Output the (X, Y) coordinate of the center of the cell containing the given text.  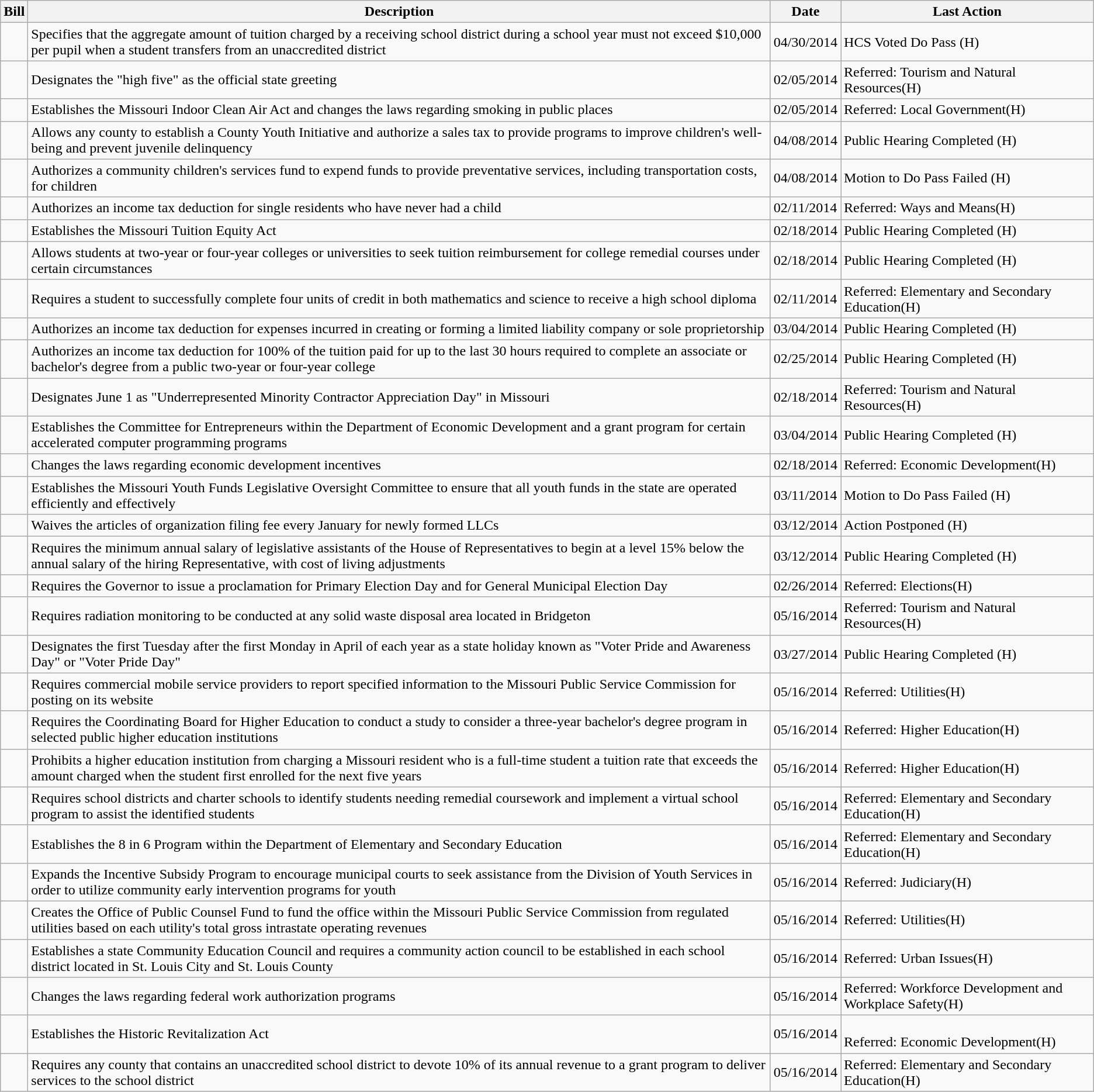
Designates June 1 as "Underrepresented Minority Contractor Appreciation Day" in Missouri (399, 396)
Bill (14, 12)
04/30/2014 (805, 42)
Authorizes an income tax deduction for expenses incurred in creating or forming a limited liability company or sole proprietorship (399, 329)
Referred: Judiciary(H) (968, 882)
Requires radiation monitoring to be conducted at any solid waste disposal area located in Bridgeton (399, 616)
Requires commercial mobile service providers to report specified information to the Missouri Public Service Commission for posting on its website (399, 692)
Authorizes a community children's services fund to expend funds to provide preventative services, including transportation costs, for children (399, 178)
Date (805, 12)
Establishes the Missouri Indoor Clean Air Act and changes the laws regarding smoking in public places (399, 110)
Changes the laws regarding economic development incentives (399, 465)
Establishes the 8 in 6 Program within the Department of Elementary and Secondary Education (399, 844)
HCS Voted Do Pass (H) (968, 42)
Waives the articles of organization filing fee every January for newly formed LLCs (399, 526)
Referred: Ways and Means(H) (968, 208)
Referred: Workforce Development and Workplace Safety(H) (968, 996)
Action Postponed (H) (968, 526)
02/25/2014 (805, 359)
Authorizes an income tax deduction for single residents who have never had a child (399, 208)
Changes the laws regarding federal work authorization programs (399, 996)
Establishes the Historic Revitalization Act (399, 1035)
02/26/2014 (805, 586)
Referred: Elections(H) (968, 586)
Referred: Urban Issues(H) (968, 958)
Description (399, 12)
Referred: Local Government(H) (968, 110)
Designates the "high five" as the official state greeting (399, 80)
Last Action (968, 12)
03/11/2014 (805, 496)
03/27/2014 (805, 654)
Establishes the Missouri Tuition Equity Act (399, 230)
Requires a student to successfully complete four units of credit in both mathematics and science to receive a high school diploma (399, 298)
Requires the Governor to issue a proclamation for Primary Election Day and for General Municipal Election Day (399, 586)
